Locate the cell with the specified text and output its (X, Y) center coordinate. 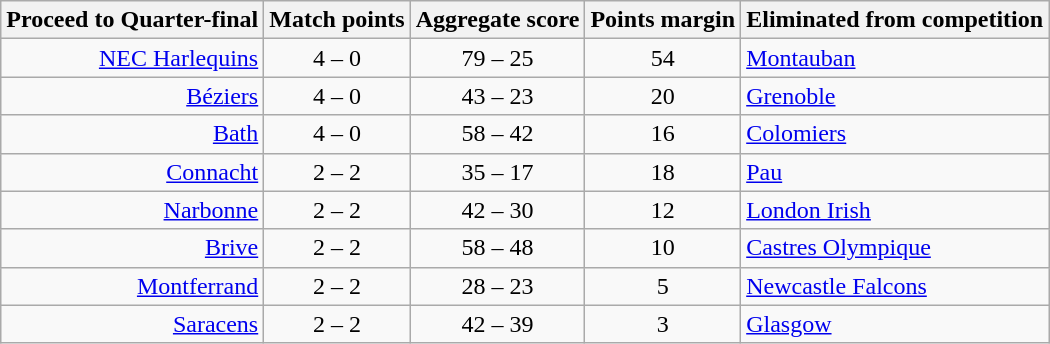
Aggregate score (498, 20)
Saracens (132, 324)
Proceed to Quarter-final (132, 20)
Glasgow (895, 324)
18 (663, 172)
Pau (895, 172)
Narbonne (132, 210)
Brive (132, 248)
58 – 48 (498, 248)
Connacht (132, 172)
20 (663, 96)
5 (663, 286)
79 – 25 (498, 58)
Eliminated from competition (895, 20)
54 (663, 58)
43 – 23 (498, 96)
NEC Harlequins (132, 58)
12 (663, 210)
London Irish (895, 210)
28 – 23 (498, 286)
35 – 17 (498, 172)
Colomiers (895, 134)
10 (663, 248)
Newcastle Falcons (895, 286)
42 – 30 (498, 210)
Castres Olympique (895, 248)
Bath (132, 134)
Montferrand (132, 286)
Montauban (895, 58)
Grenoble (895, 96)
3 (663, 324)
Points margin (663, 20)
Béziers (132, 96)
58 – 42 (498, 134)
16 (663, 134)
42 – 39 (498, 324)
Match points (337, 20)
